Identify which cell holds the provided text, then report its (X, Y) central coordinate. 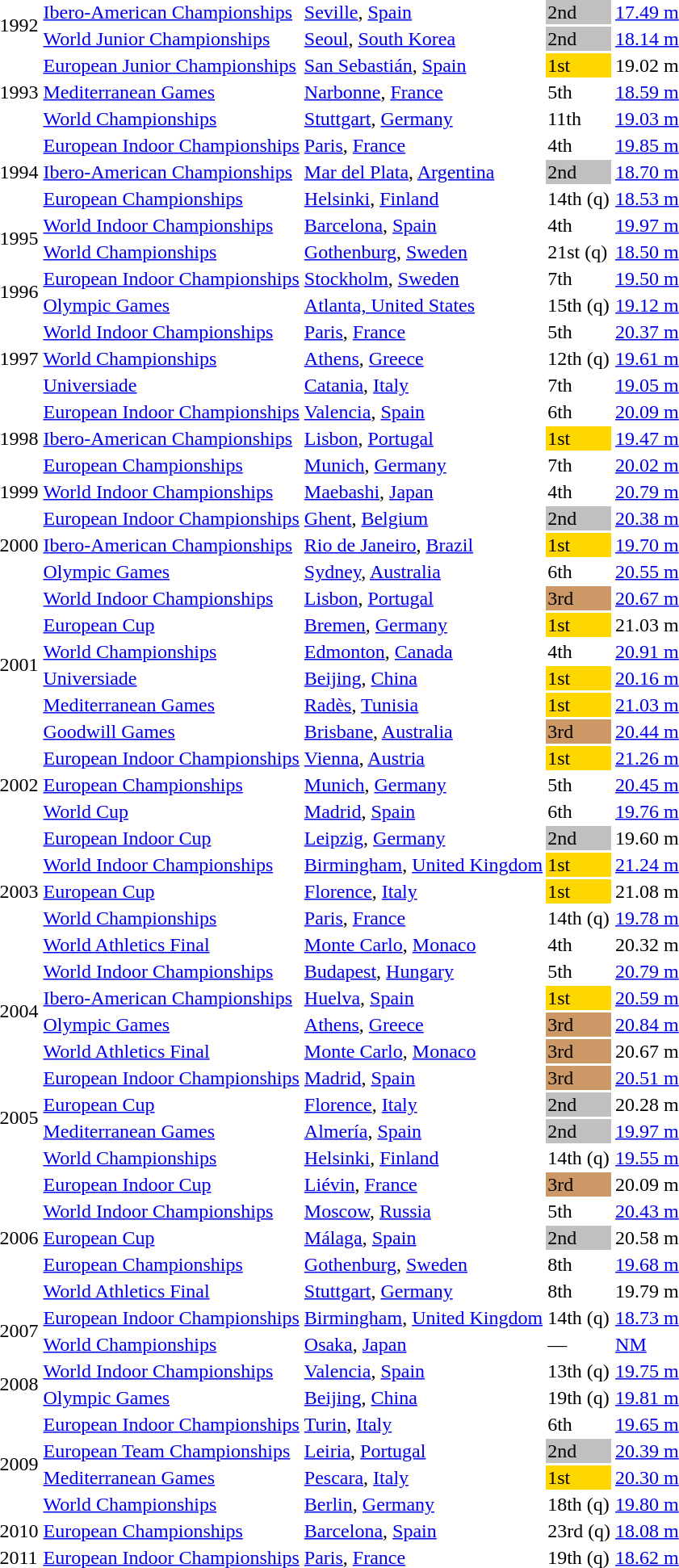
European Junior Championships (171, 65)
World Cup (171, 811)
Liévin, France (423, 1184)
Sydney, Australia (423, 572)
Seville, Spain (423, 12)
World Junior Championships (171, 39)
Edmonton, Canada (423, 652)
Vienna, Austria (423, 758)
Pescara, Italy (423, 1478)
23rd (q) (580, 1531)
Mar del Plata, Argentina (423, 172)
Maebashi, Japan (423, 492)
Turin, Italy (423, 1424)
Rio de Janeiro, Brazil (423, 545)
Atlanta, United States (423, 305)
Narbonne, France (423, 92)
21st (q) (580, 252)
Catania, Italy (423, 385)
Berlin, Germany (423, 1504)
Leiria, Portugal (423, 1451)
11th (580, 119)
Stockholm, Sweden (423, 279)
Ghent, Belgium (423, 518)
Almería, Spain (423, 1131)
Seoul, South Korea (423, 39)
Bremen, Germany (423, 625)
12th (q) (580, 358)
Huelva, Spain (423, 998)
15th (q) (580, 305)
Brisbane, Australia (423, 732)
Málaga, Spain (423, 1238)
San Sebastián, Spain (423, 65)
Moscow, Russia (423, 1211)
19th (q) (580, 1398)
Radès, Tunisia (423, 705)
18th (q) (580, 1504)
Osaka, Japan (423, 1344)
13th (q) (580, 1371)
Goodwill Games (171, 732)
— (580, 1344)
European Team Championships (171, 1451)
Budapest, Hungary (423, 971)
Leipzig, Germany (423, 838)
